From the cell containing the given text, extract its center point as [X, Y] coordinate. 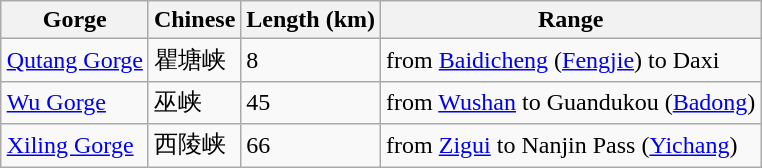
45 [311, 102]
Wu Gorge [74, 102]
瞿塘峡 [194, 60]
Gorge [74, 20]
from Zigui to Nanjin Pass (Yichang) [571, 146]
Chinese [194, 20]
from Wushan to Guandukou (Badong) [571, 102]
Xiling Gorge [74, 146]
巫峡 [194, 102]
Qutang Gorge [74, 60]
8 [311, 60]
Range [571, 20]
Length (km) [311, 20]
西陵峡 [194, 146]
66 [311, 146]
from Baidicheng (Fengjie) to Daxi [571, 60]
